Provide the [x, y] coordinate of the cell's center where the given text is located.  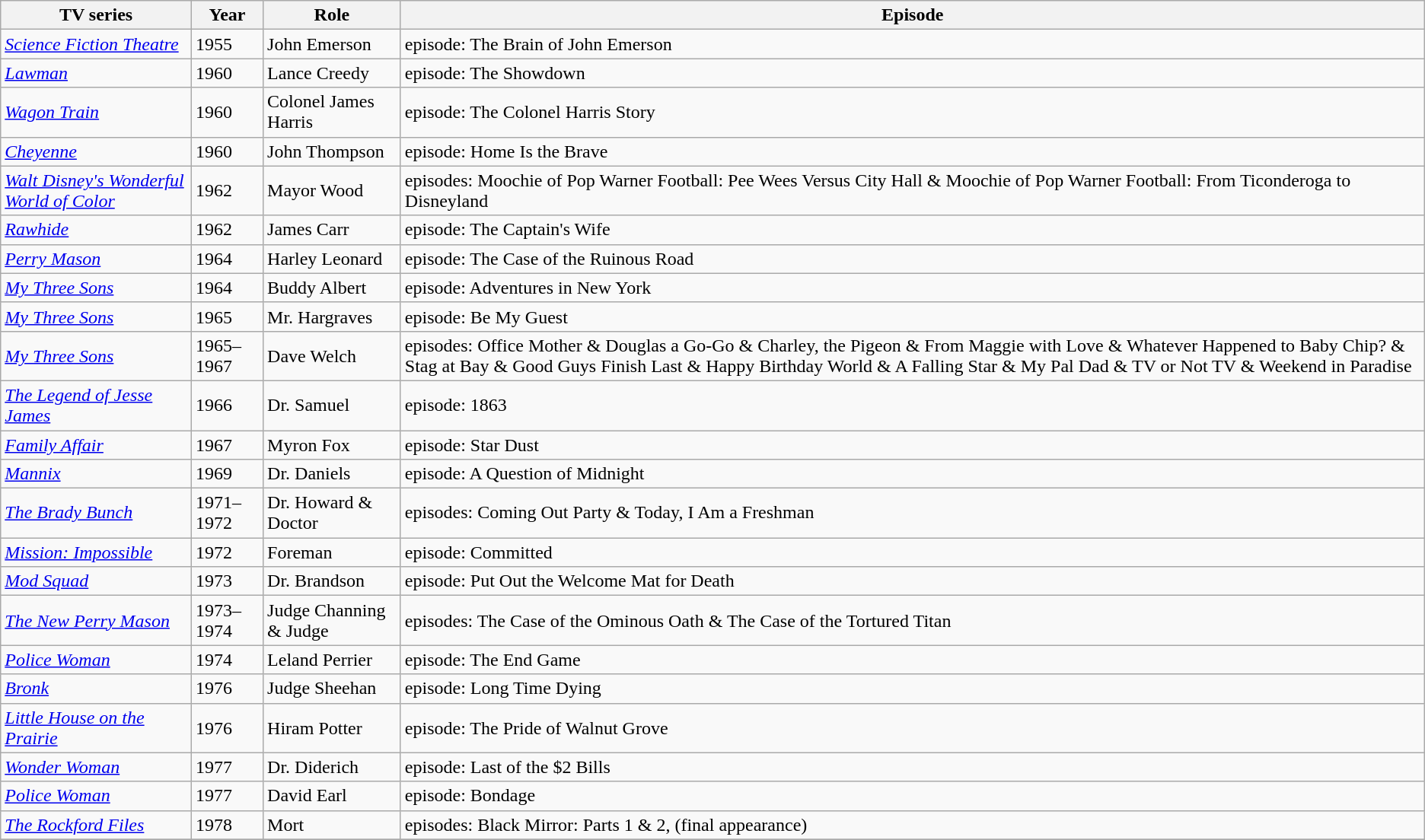
Foreman [332, 552]
Dr. Diderich [332, 767]
Judge Sheehan [332, 689]
David Earl [332, 796]
The Legend of Jesse James [96, 405]
Harley Leonard [332, 259]
Mayor Wood [332, 190]
Cheyenne [96, 151]
episode: Adventures in New York [912, 288]
John Emerson [332, 44]
Mannix [96, 474]
episode: 1863 [912, 405]
Episode [912, 15]
episode: The Pride of Walnut Grove [912, 727]
Year [227, 15]
episode: Be My Guest [912, 317]
Wagon Train [96, 113]
Dave Welch [332, 356]
1969 [227, 474]
Dr. Daniels [332, 474]
Buddy Albert [332, 288]
episodes: The Case of the Ominous Oath & The Case of the Tortured Titan [912, 621]
1972 [227, 552]
The Brady Bunch [96, 513]
episode: Committed [912, 552]
episode: The Captain's Wife [912, 230]
Hiram Potter [332, 727]
Bronk [96, 689]
Science Fiction Theatre [96, 44]
1965 [227, 317]
episode: Put Out the Welcome Mat for Death [912, 581]
episode: Bondage [912, 796]
1965–1967 [227, 356]
Walt Disney's Wonderful World of Color [96, 190]
1974 [227, 660]
Perry Mason [96, 259]
The New Perry Mason [96, 621]
Leland Perrier [332, 660]
episode: Star Dust [912, 445]
Mission: Impossible [96, 552]
1967 [227, 445]
1966 [227, 405]
episode: The Case of the Ruinous Road [912, 259]
1971–1972 [227, 513]
Lawman [96, 73]
1973 [227, 581]
Dr. Samuel [332, 405]
Dr. Brandson [332, 581]
episode: A Question of Midnight [912, 474]
Colonel James Harris [332, 113]
episode: The Brain of John Emerson [912, 44]
The Rockford Files [96, 825]
Role [332, 15]
Mr. Hargraves [332, 317]
episodes: Moochie of Pop Warner Football: Pee Wees Versus City Hall & Moochie of Pop Warner Football: From Ticonderoga to Disneyland [912, 190]
Little House on the Prairie [96, 727]
Judge Channing & Judge [332, 621]
Mort [332, 825]
1978 [227, 825]
1973–1974 [227, 621]
James Carr [332, 230]
Wonder Woman [96, 767]
episode: The Colonel Harris Story [912, 113]
Lance Creedy [332, 73]
Rawhide [96, 230]
Myron Fox [332, 445]
episode: The End Game [912, 660]
TV series [96, 15]
episode: Long Time Dying [912, 689]
John Thompson [332, 151]
episode: Home Is the Brave [912, 151]
1955 [227, 44]
episodes: Coming Out Party & Today, I Am a Freshman [912, 513]
episodes: Black Mirror: Parts 1 & 2, (final appearance) [912, 825]
episode: The Showdown [912, 73]
Family Affair [96, 445]
Mod Squad [96, 581]
Dr. Howard & Doctor [332, 513]
episode: Last of the $2 Bills [912, 767]
